Determine the (x, y) coordinate at the center of the cell enclosing the given text.  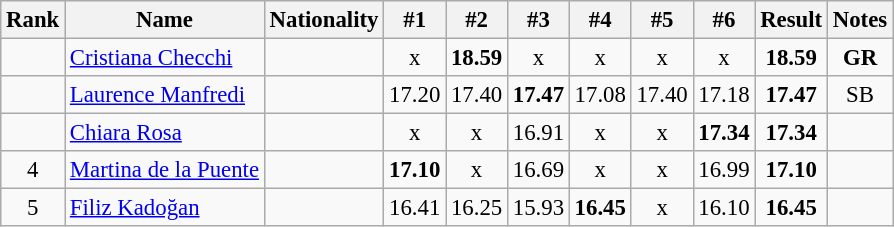
5 (33, 208)
#4 (600, 20)
15.93 (538, 208)
16.10 (724, 208)
Filiz Kadoğan (165, 208)
Martina de la Puente (165, 170)
Laurence Manfredi (165, 95)
Name (165, 20)
16.41 (415, 208)
17.18 (724, 95)
17.20 (415, 95)
16.25 (477, 208)
16.91 (538, 133)
#1 (415, 20)
GR (860, 58)
Rank (33, 20)
SB (860, 95)
Cristiana Checchi (165, 58)
Chiara Rosa (165, 133)
#5 (662, 20)
4 (33, 170)
16.99 (724, 170)
#6 (724, 20)
Notes (860, 20)
16.69 (538, 170)
#3 (538, 20)
#2 (477, 20)
Nationality (324, 20)
17.08 (600, 95)
Result (792, 20)
